Determine the (X, Y) coordinate at the center of the cell enclosing the given text.  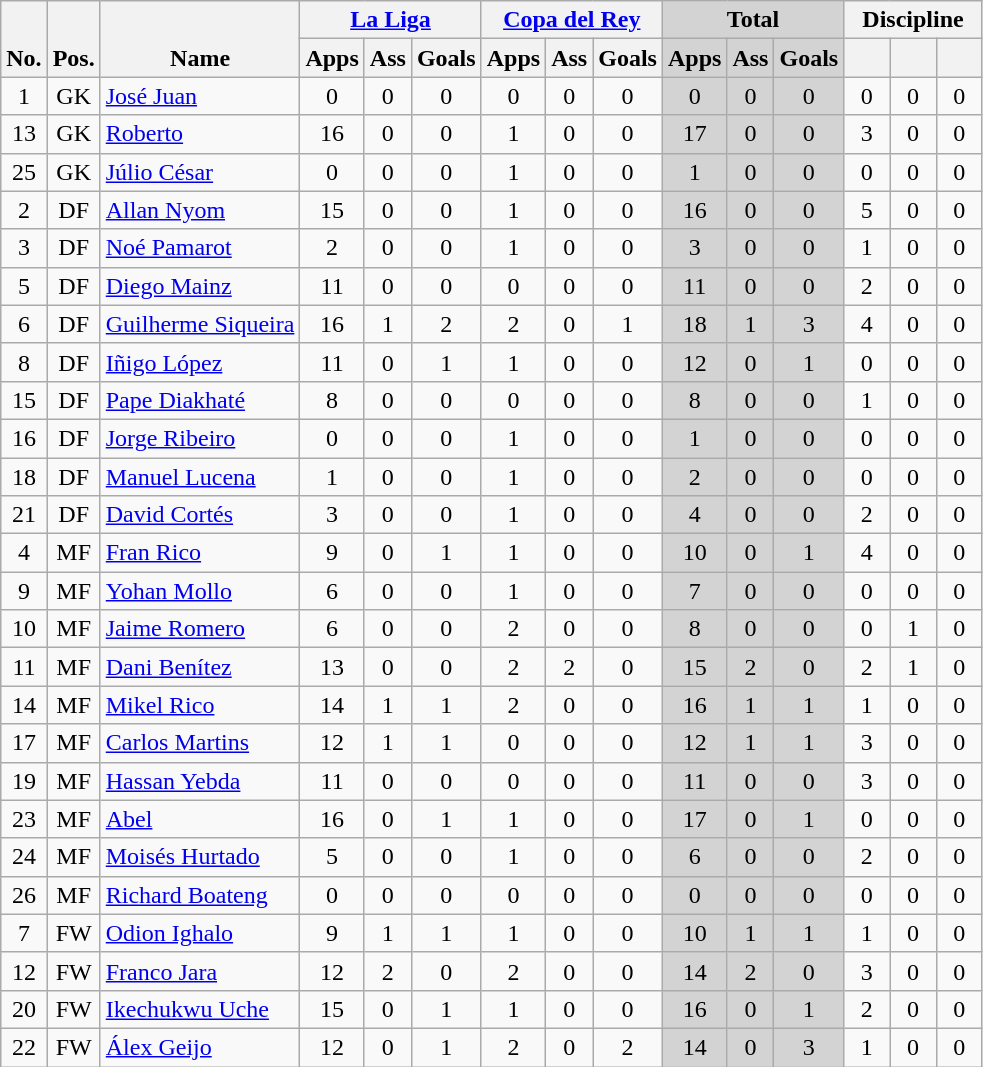
Jaime Romero (200, 629)
Mikel Rico (200, 705)
Noé Pamarot (200, 248)
La Liga (390, 20)
21 (24, 515)
David Cortés (200, 515)
25 (24, 172)
Abel (200, 819)
23 (24, 819)
Pape Diakhaté (200, 400)
Pos. (74, 39)
26 (24, 895)
Júlio César (200, 172)
20 (24, 1009)
Allan Nyom (200, 210)
Manuel Lucena (200, 477)
Richard Boateng (200, 895)
Odion Ighalo (200, 933)
Álex Geijo (200, 1047)
Franco Jara (200, 971)
Jorge Ribeiro (200, 438)
Yohan Mollo (200, 591)
Roberto (200, 134)
22 (24, 1047)
19 (24, 781)
Diego Mainz (200, 286)
Moisés Hurtado (200, 857)
Guilherme Siqueira (200, 324)
Copa del Rey (572, 20)
Hassan Yebda (200, 781)
24 (24, 857)
José Juan (200, 96)
Ikechukwu Uche (200, 1009)
Discipline (914, 20)
Carlos Martins (200, 743)
Total (752, 20)
Name (200, 39)
Dani Benítez (200, 667)
Iñigo López (200, 362)
No. (24, 39)
Fran Rico (200, 553)
